Identify which cell holds the provided text, then report its [X, Y] central coordinate. 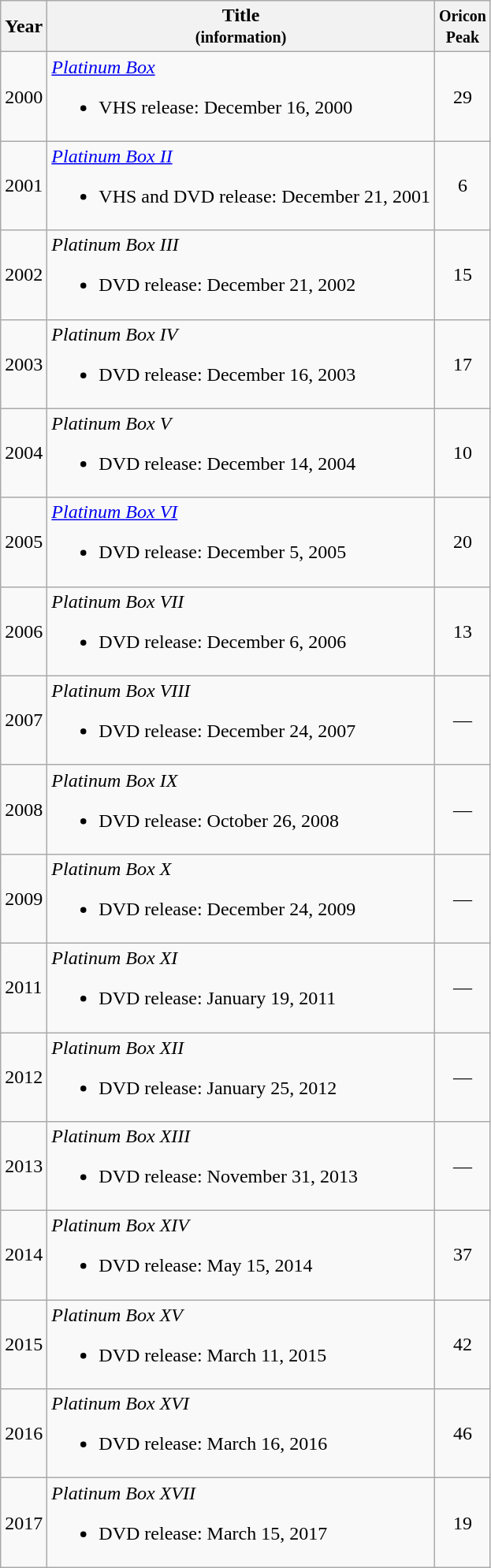
42 [462, 1345]
Platinum Box XIIDVD release: January 25, 2012 [241, 1077]
15 [462, 274]
OriconPeak [462, 27]
2002 [24, 274]
Platinum Box VIIDVD release: December 6, 2006 [241, 631]
29 [462, 96]
6 [462, 186]
2004 [24, 453]
2015 [24, 1345]
Platinum BoxVHS release: December 16, 2000 [241, 96]
Platinum Box IIIDVD release: December 21, 2002 [241, 274]
Platinum Box XVIDVD release: March 16, 2016 [241, 1433]
20 [462, 542]
Title(information) [241, 27]
Platinum Box XIVDVD release: May 15, 2014 [241, 1255]
2012 [24, 1077]
2005 [24, 542]
37 [462, 1255]
Platinum Box VDVD release: December 14, 2004 [241, 453]
Year [24, 27]
2014 [24, 1255]
2011 [24, 987]
13 [462, 631]
Platinum Box IXDVD release: October 26, 2008 [241, 809]
2007 [24, 721]
Platinum Box VIIIDVD release: December 24, 2007 [241, 721]
2006 [24, 631]
Platinum Box IVDVD release: December 16, 2003 [241, 364]
Platinum Box XVDVD release: March 11, 2015 [241, 1345]
2013 [24, 1167]
19 [462, 1523]
2001 [24, 186]
Platinum Box XIIIDVD release: November 31, 2013 [241, 1167]
10 [462, 453]
2000 [24, 96]
17 [462, 364]
Platinum Box XVIIDVD release: March 15, 2017 [241, 1523]
46 [462, 1433]
Platinum Box XDVD release: December 24, 2009 [241, 899]
2009 [24, 899]
2008 [24, 809]
2017 [24, 1523]
Platinum Box IIVHS and DVD release: December 21, 2001 [241, 186]
2003 [24, 364]
2016 [24, 1433]
Platinum Box XIDVD release: January 19, 2011 [241, 987]
Platinum Box VIDVD release: December 5, 2005 [241, 542]
